Determine the [x, y] coordinate at the center of the cell enclosing the given text.  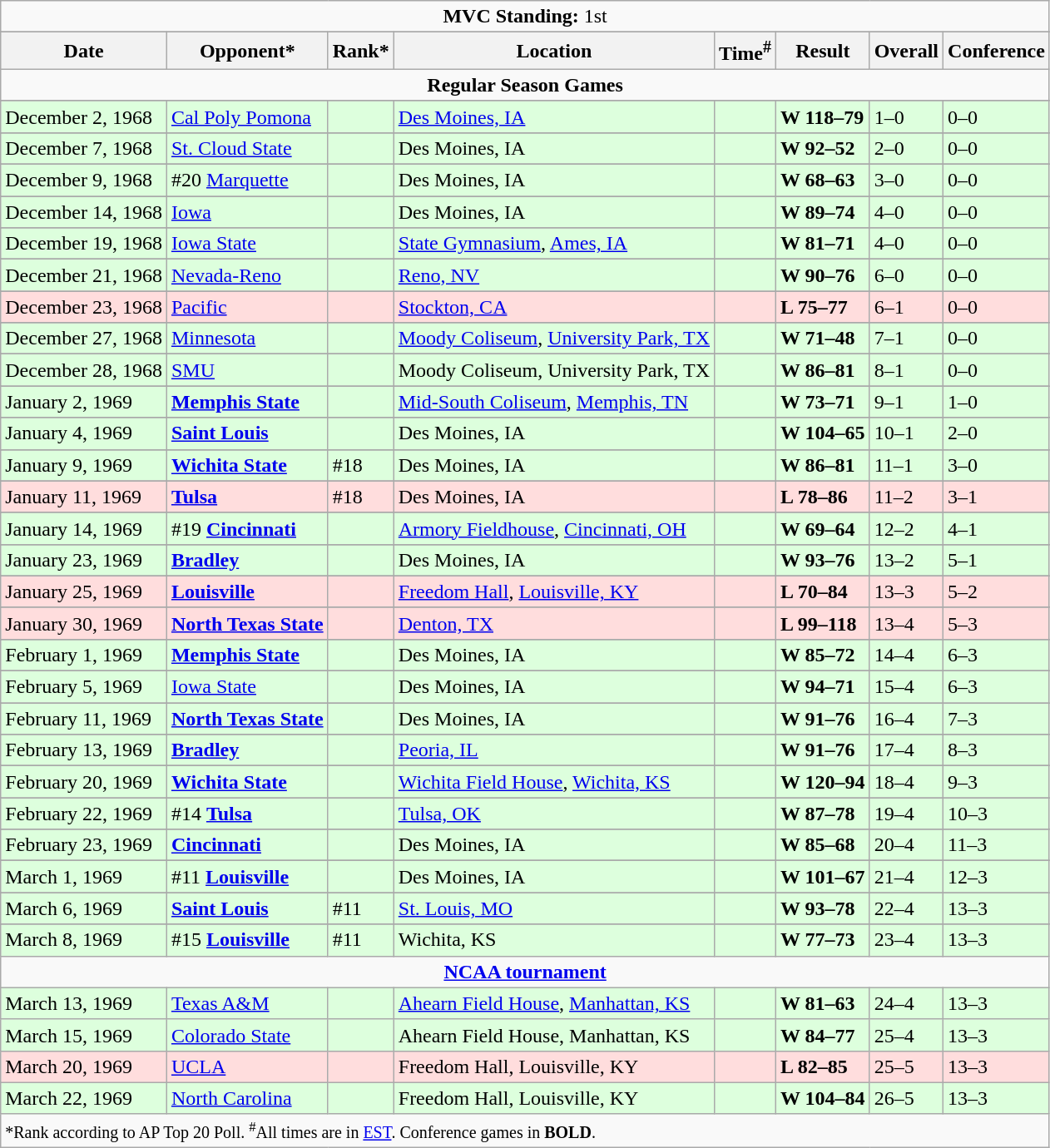
February 13, 1969 [84, 750]
March 8, 1969 [84, 940]
17–4 [906, 750]
MVC Standing: 1st [526, 17]
Iowa [247, 212]
December 14, 1968 [84, 212]
W 69–64 [824, 528]
W 120–94 [824, 782]
23–4 [906, 940]
February 22, 1969 [84, 814]
L 75–77 [824, 307]
December 27, 1968 [84, 339]
W 104–65 [824, 433]
11–1 [906, 465]
January 4, 1969 [84, 433]
February 23, 1969 [84, 845]
UCLA [247, 1066]
W 85–68 [824, 845]
5–1 [997, 560]
North Carolina [247, 1098]
December 9, 1968 [84, 181]
Nevada-Reno [247, 275]
L 82–85 [824, 1066]
Location [554, 52]
January 30, 1969 [84, 623]
5–2 [997, 591]
December 7, 1968 [84, 148]
Peoria, IL [554, 750]
11–3 [997, 845]
25–5 [906, 1066]
W 93–78 [824, 908]
February 11, 1969 [84, 719]
#14 Tulsa [247, 814]
W 101–67 [824, 877]
W 87–78 [824, 814]
W 85–72 [824, 655]
#19 Cincinnati [247, 528]
Reno, NV [554, 275]
6–0 [906, 275]
SMU [247, 370]
W 68–63 [824, 181]
Time# [745, 52]
9–1 [906, 402]
December 19, 1968 [84, 244]
W 77–73 [824, 940]
W 89–74 [824, 212]
March 6, 1969 [84, 908]
W 118–79 [824, 116]
Rank* [361, 52]
7–3 [997, 719]
22–4 [906, 908]
3–1 [997, 497]
12–2 [906, 528]
W 104–84 [824, 1098]
State Gymnasium, Ames, IA [554, 244]
11–2 [906, 497]
8–1 [906, 370]
Louisville [247, 591]
Regular Season Games [526, 85]
Armory Fieldhouse, Cincinnati, OH [554, 528]
Colorado State [247, 1035]
NCAA tournament [526, 972]
21–4 [906, 877]
Minnesota [247, 339]
Cincinnati [247, 845]
14–4 [906, 655]
W 71–48 [824, 339]
8–3 [997, 750]
Wichita Field House, Wichita, KS [554, 782]
W 92–52 [824, 148]
March 22, 1969 [84, 1098]
Result [824, 52]
24–4 [906, 1003]
Opponent* [247, 52]
Tulsa, OK [554, 814]
January 23, 1969 [84, 560]
Overall [906, 52]
L 99–118 [824, 623]
W 90–76 [824, 275]
Conference [997, 52]
February 20, 1969 [84, 782]
Stockton, CA [554, 307]
20–4 [906, 845]
March 13, 1969 [84, 1003]
January 9, 1969 [84, 465]
W 81–63 [824, 1003]
December 28, 1968 [84, 370]
Tulsa [247, 497]
March 20, 1969 [84, 1066]
*Rank according to AP Top 20 Poll. #All times are in EST. Conference games in BOLD. [526, 1131]
W 81–71 [824, 244]
16–4 [906, 719]
January 25, 1969 [84, 591]
10–1 [906, 433]
Denton, TX [554, 623]
18–4 [906, 782]
#20 Marquette [247, 181]
13–4 [906, 623]
5–3 [997, 623]
10–3 [997, 814]
25–4 [906, 1035]
Texas A&M [247, 1003]
W 93–76 [824, 560]
9–3 [997, 782]
W 84–77 [824, 1035]
W 73–71 [824, 402]
December 2, 1968 [84, 116]
4–1 [997, 528]
March 15, 1969 [84, 1035]
March 1, 1969 [84, 877]
January 14, 1969 [84, 528]
Wichita, KS [554, 940]
December 21, 1968 [84, 275]
December 23, 1968 [84, 307]
St. Louis, MO [554, 908]
February 1, 1969 [84, 655]
St. Cloud State [247, 148]
Pacific [247, 307]
7–1 [906, 339]
January 2, 1969 [84, 402]
W 94–71 [824, 687]
Date [84, 52]
#11 Louisville [247, 877]
L 78–86 [824, 497]
19–4 [906, 814]
January 11, 1969 [84, 497]
12–3 [997, 877]
L 70–84 [824, 591]
February 5, 1969 [84, 687]
26–5 [906, 1098]
Cal Poly Pomona [247, 116]
#15 Louisville [247, 940]
13–2 [906, 560]
15–4 [906, 687]
Mid-South Coliseum, Memphis, TN [554, 402]
6–1 [906, 307]
